Return (x, y) of the center of cell containing provided text 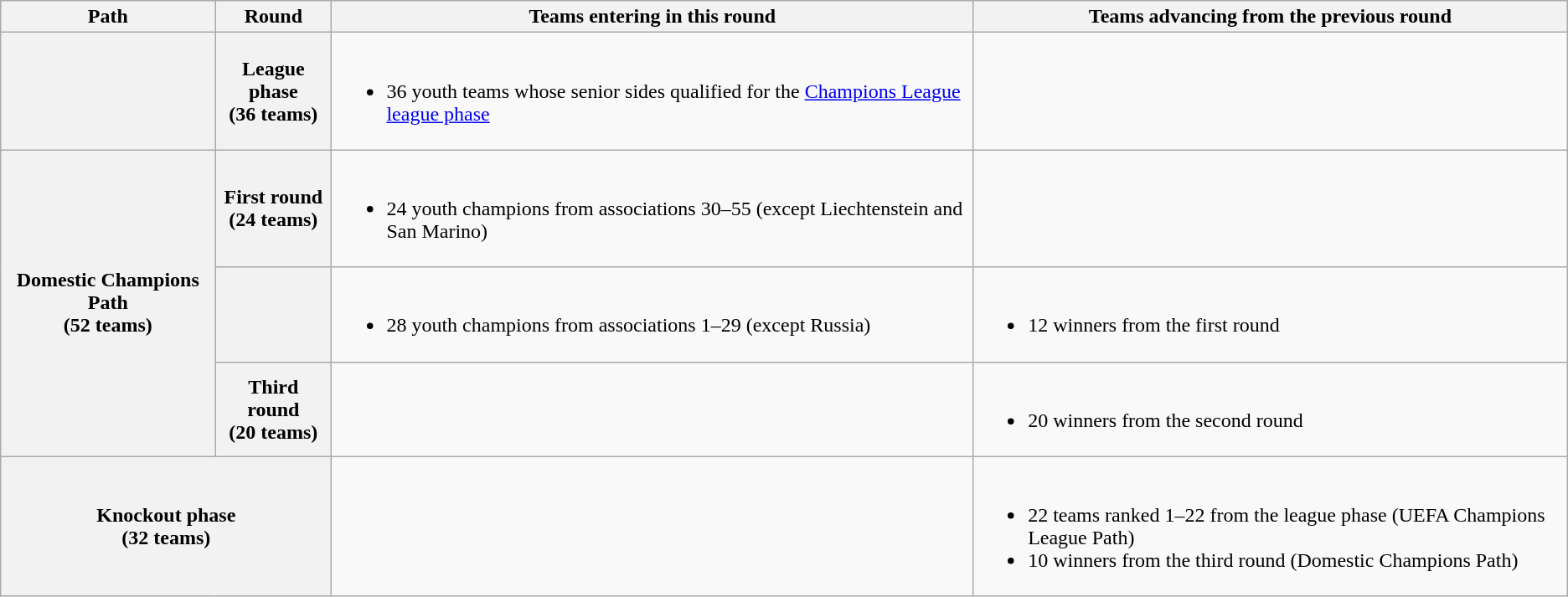
Domestic Champions Path(52 teams) (108, 303)
24 youth champions from associations 30–55 (except Liechtenstein and San Marino) (652, 208)
Teams advancing from the previous round (1271, 17)
First round(24 teams) (273, 208)
36 youth teams whose senior sides qualified for the Champions League league phase (652, 91)
League phase(36 teams) (273, 91)
Third round(20 teams) (273, 409)
12 winners from the first round (1271, 315)
22 teams ranked 1–22 from the league phase (UEFA Champions League Path)10 winners from the third round (Domestic Champions Path) (1271, 526)
Teams entering in this round (652, 17)
28 youth champions from associations 1–29 (except Russia) (652, 315)
20 winners from the second round (1271, 409)
Path (108, 17)
Knockout phase(32 teams) (166, 526)
Round (273, 17)
